Capture the cell that displays the provided text and extract its (X, Y) central coordinate. 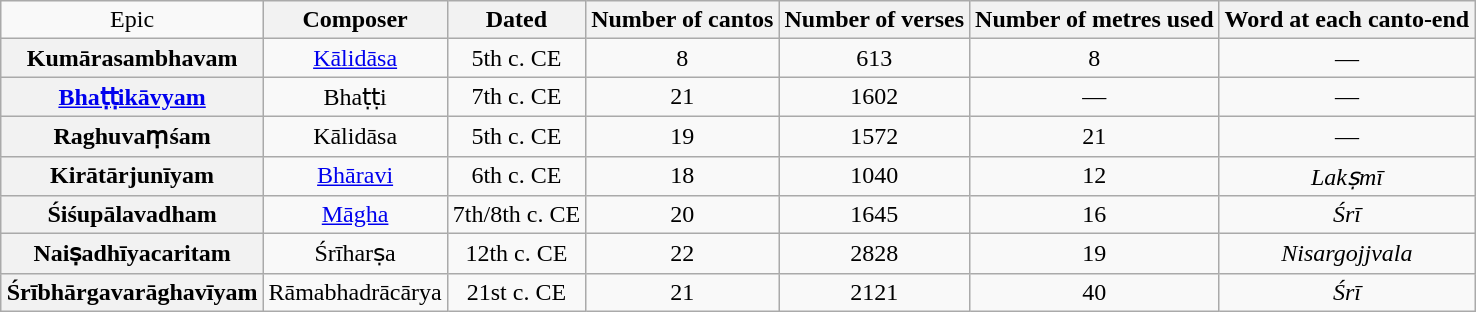
Lakṣmī (1347, 176)
613 (874, 58)
1602 (874, 97)
7th/8th c. CE (516, 215)
Kirātārjunīyam (132, 176)
Māgha (355, 215)
1040 (874, 176)
21st c. CE (516, 292)
2121 (874, 292)
Bhāravi (355, 176)
Bhaṭṭikāvyam (132, 97)
18 (682, 176)
6th c. CE (516, 176)
Nisargojjvala (1347, 254)
1572 (874, 136)
16 (1094, 215)
Śrībhārgavarāghavīyam (132, 292)
12th c. CE (516, 254)
20 (682, 215)
Raghuvaṃśam (132, 136)
7th c. CE (516, 97)
Number of metres used (1094, 20)
1645 (874, 215)
2828 (874, 254)
Rāmabhadrācārya (355, 292)
Śrīharṣa (355, 254)
Word at each canto-end (1347, 20)
Number of verses (874, 20)
40 (1094, 292)
Bhaṭṭi (355, 97)
22 (682, 254)
12 (1094, 176)
Dated (516, 20)
Naiṣadhīyacaritam (132, 254)
Number of cantos (682, 20)
Composer (355, 20)
Śiśupālavadham (132, 215)
Epic (132, 20)
Kumārasambhavam (132, 58)
